Locate the cell with the specified text and output its [X, Y] center coordinate. 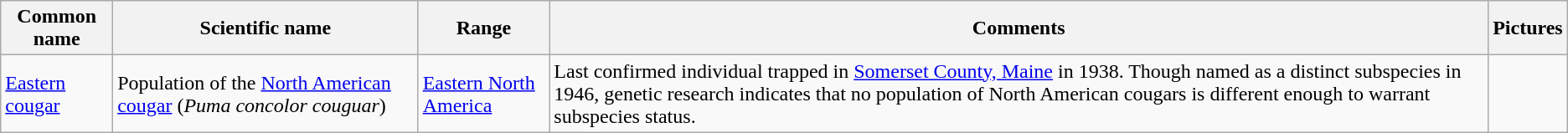
Eastern cougar [57, 94]
Eastern North America [484, 94]
Comments [1019, 28]
Pictures [1528, 28]
Population of the North American cougar (Puma concolor couguar) [266, 94]
Range [484, 28]
Scientific name [266, 28]
Common name [57, 28]
